Provide the (x, y) coordinate of the cell's center where the given text is located.  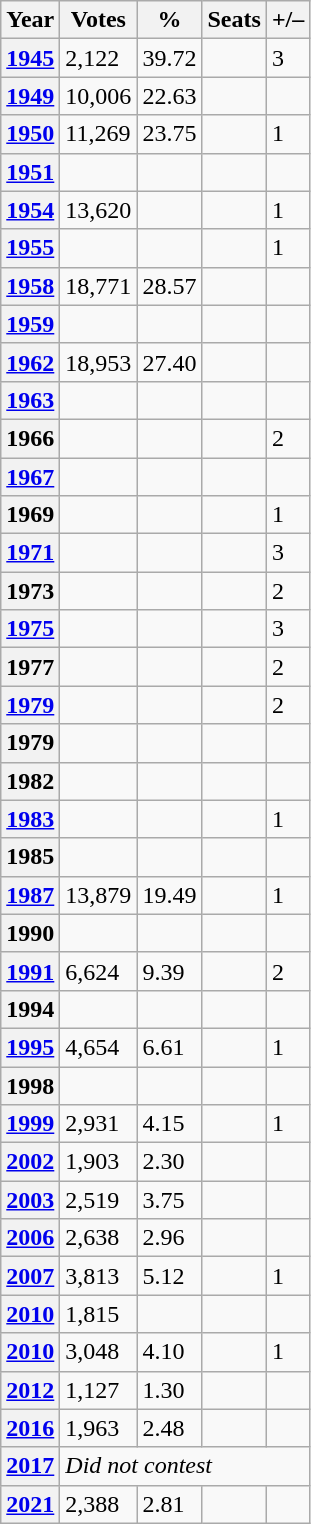
2.81 (170, 1504)
1955 (30, 248)
1969 (30, 515)
2007 (30, 1276)
+/– (288, 20)
18,953 (98, 362)
1991 (30, 971)
1950 (30, 134)
1963 (30, 400)
4.10 (170, 1352)
39.72 (170, 58)
1998 (30, 1085)
11,269 (98, 134)
2,931 (98, 1124)
1973 (30, 591)
2006 (30, 1238)
10,006 (98, 96)
2,638 (98, 1238)
27.40 (170, 362)
22.63 (170, 96)
1,963 (98, 1428)
1995 (30, 1047)
1.30 (170, 1390)
28.57 (170, 286)
2.30 (170, 1162)
3.75 (170, 1200)
1967 (30, 477)
2017 (30, 1466)
3,048 (98, 1352)
1949 (30, 96)
1987 (30, 895)
1945 (30, 58)
2.96 (170, 1238)
2,388 (98, 1504)
1958 (30, 286)
1994 (30, 1009)
2002 (30, 1162)
23.75 (170, 134)
Seats (234, 20)
1954 (30, 210)
1,815 (98, 1314)
1982 (30, 781)
Did not contest (185, 1466)
13,879 (98, 895)
Votes (98, 20)
2012 (30, 1390)
1959 (30, 324)
2021 (30, 1504)
13,620 (98, 210)
2003 (30, 1200)
1966 (30, 438)
1985 (30, 857)
9.39 (170, 971)
4,654 (98, 1047)
1975 (30, 629)
4.15 (170, 1124)
2,519 (98, 1200)
2.48 (170, 1428)
1,127 (98, 1390)
1999 (30, 1124)
Year (30, 20)
2016 (30, 1428)
1977 (30, 667)
18,771 (98, 286)
5.12 (170, 1276)
6,624 (98, 971)
1962 (30, 362)
19.49 (170, 895)
1983 (30, 819)
% (170, 20)
1990 (30, 933)
2,122 (98, 58)
6.61 (170, 1047)
1971 (30, 553)
3,813 (98, 1276)
1,903 (98, 1162)
1951 (30, 172)
